Return the (x, y) coordinate for the center point of the cell that contains the specified text.  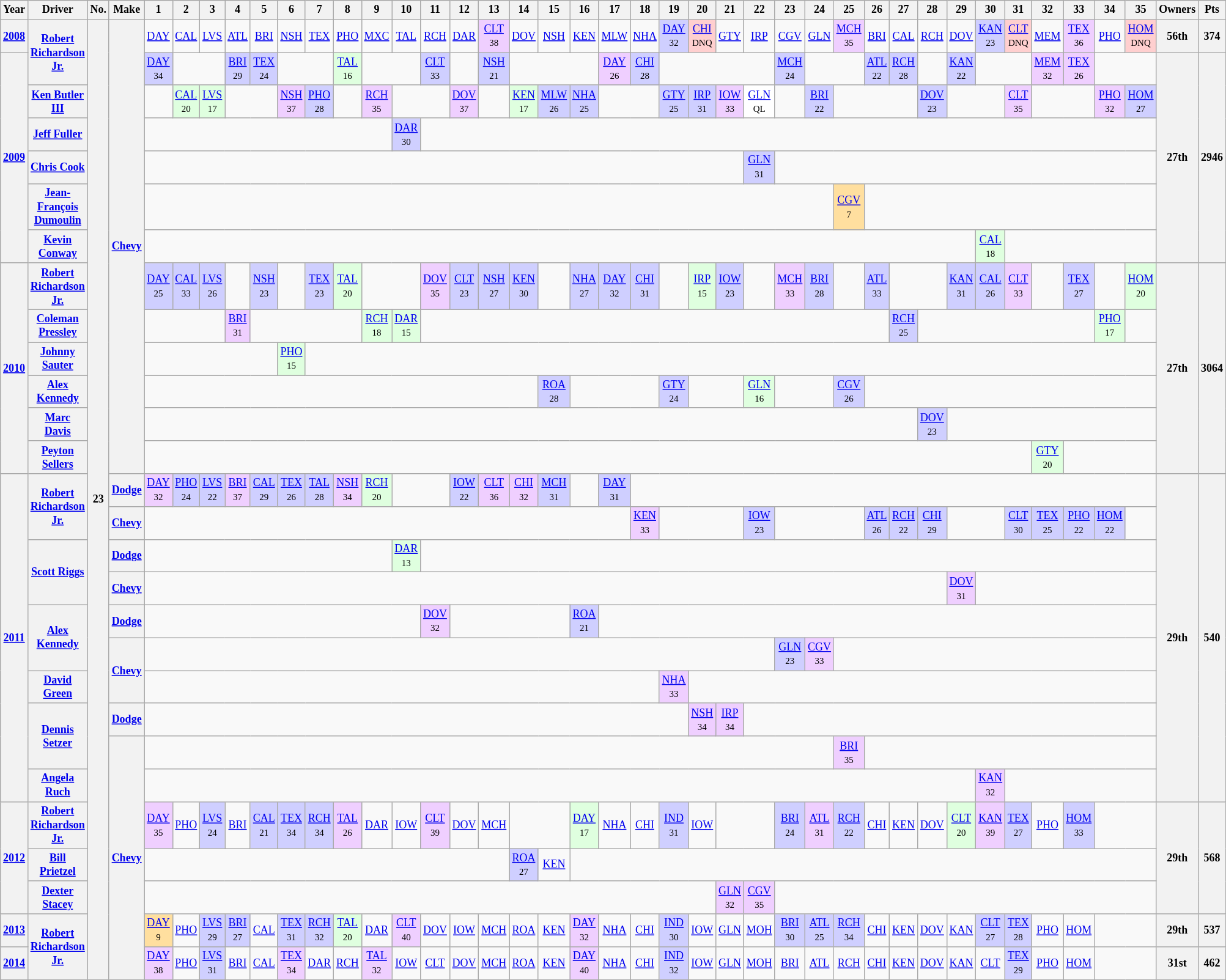
Kevin Conway (57, 246)
Scott Riggs (57, 572)
KEN17 (524, 101)
Dennis Setzer (57, 736)
Owners (1178, 10)
MCH33 (790, 286)
18 (645, 10)
KAN39 (991, 825)
3 (213, 10)
DAY17 (585, 825)
KEN33 (645, 523)
DAR13 (406, 556)
19 (674, 10)
David Green (57, 687)
16 (585, 10)
MLW (614, 36)
9 (377, 10)
DAY38 (158, 963)
IRP (759, 36)
2012 (15, 858)
NSH37 (291, 101)
ATL22 (877, 69)
PHO22 (1079, 523)
GTY (730, 36)
31st (1178, 963)
KAN31 (961, 286)
Driver (57, 10)
8 (347, 10)
Marc Davis (57, 424)
12 (464, 10)
NSH23 (264, 286)
GTY20 (1047, 457)
No. (98, 10)
GTY25 (674, 101)
LVS24 (213, 825)
NHA27 (585, 286)
CGV26 (849, 392)
CLT23 (464, 286)
LVS31 (213, 963)
2010 (15, 368)
HOMDNQ (1141, 36)
PHO17 (1110, 326)
33 (1079, 10)
DAY31 (614, 490)
DAY9 (158, 930)
31 (1018, 10)
CLT35 (1018, 101)
NHA33 (674, 687)
DOV31 (961, 589)
BRI37 (238, 490)
DAY25 (158, 286)
LVS29 (213, 930)
30 (991, 10)
Year (15, 10)
PHO28 (319, 101)
BRI35 (849, 753)
CGV (790, 36)
CHI28 (645, 69)
PHO15 (291, 359)
GLNQL (759, 101)
13 (494, 10)
CGV35 (759, 897)
GLN31 (759, 168)
IRP31 (702, 101)
Jean-François Dumoulin (57, 207)
RCH18 (377, 326)
56th (1178, 36)
GLN23 (790, 654)
24 (819, 10)
IOW22 (464, 490)
10 (406, 10)
IOW33 (730, 101)
MCH35 (849, 36)
CAL21 (264, 825)
CLT38 (494, 36)
RCH32 (319, 930)
CAL18 (991, 246)
DAY40 (585, 963)
ROA21 (585, 621)
Johnny Sauter (57, 359)
LVS (213, 36)
462 (1212, 963)
RCH28 (904, 69)
Ken Butler III (57, 101)
2013 (15, 930)
CLTDNQ (1018, 36)
1 (158, 10)
25 (849, 10)
Angela Ruch (57, 786)
CHIDNQ (702, 36)
IND31 (674, 825)
TEX36 (1079, 36)
TEX31 (291, 930)
KAN32 (991, 786)
CLT39 (435, 825)
MCH24 (790, 69)
22 (759, 10)
ATL31 (819, 825)
CHI32 (524, 490)
TAL16 (347, 69)
CAL29 (264, 490)
TAL26 (347, 825)
TAL28 (319, 490)
TAL32 (377, 963)
ATL25 (819, 930)
GTY24 (674, 392)
CGV7 (849, 207)
568 (1212, 858)
TAL (406, 36)
2014 (15, 963)
21 (730, 10)
NSH27 (494, 286)
CGV33 (819, 654)
CHI29 (932, 523)
BRI24 (790, 825)
Peyton Sellers (57, 457)
GLN16 (759, 392)
Coleman Pressley (57, 326)
TEX (319, 36)
RCH20 (377, 490)
MLW26 (554, 101)
DOV32 (435, 621)
BRI28 (819, 286)
PHO24 (186, 490)
27 (904, 10)
2 (186, 10)
HOM20 (1141, 286)
KEN30 (524, 286)
HOM33 (1079, 825)
CAL26 (991, 286)
DAY26 (614, 69)
HOM27 (1141, 101)
Jeff Fuller (57, 134)
4 (238, 10)
7 (319, 10)
HOM22 (1110, 523)
TEX24 (264, 69)
IRP15 (702, 286)
BRI27 (238, 930)
IND30 (674, 930)
CLT40 (406, 930)
Dexter Stacey (57, 897)
537 (1212, 930)
TEX29 (1018, 963)
32 (1047, 10)
NHA25 (585, 101)
BRI31 (238, 326)
DAR30 (406, 134)
6 (291, 10)
374 (1212, 36)
CHI31 (645, 286)
15 (554, 10)
17 (614, 10)
CLT36 (494, 490)
2011 (15, 638)
5 (264, 10)
MXC (377, 36)
GLN32 (730, 897)
TEX23 (319, 286)
ROA27 (524, 865)
Make (127, 10)
IND32 (674, 963)
2008 (15, 36)
MEM32 (1047, 69)
IRP34 (730, 720)
DAR15 (406, 326)
KAN22 (961, 69)
34 (1110, 10)
11 (435, 10)
LVS22 (213, 490)
ATL26 (877, 523)
2946 (1212, 158)
LVS26 (213, 286)
DAY34 (158, 69)
DOV37 (464, 101)
CAL20 (186, 101)
DAY (158, 36)
RCH35 (377, 101)
DOV35 (435, 286)
LVS17 (213, 101)
MEM (1047, 36)
CLT20 (961, 825)
14 (524, 10)
3064 (1212, 368)
TEX28 (1018, 930)
2009 (15, 158)
PHO32 (1110, 101)
Chris Cook (57, 168)
29 (961, 10)
DAY35 (158, 825)
26 (877, 10)
KAN23 (991, 36)
28 (932, 10)
CAL33 (186, 286)
35 (1141, 10)
540 (1212, 638)
CLT30 (1018, 523)
CLT27 (991, 930)
BRI22 (819, 101)
RCH25 (904, 326)
NSH21 (494, 69)
BRI29 (238, 69)
Pts (1212, 10)
ATL33 (877, 286)
BRI30 (790, 930)
TEX25 (1047, 523)
ROA28 (554, 392)
20 (702, 10)
Bill Prietzel (57, 865)
MCH31 (554, 490)
